Return the (X, Y) coordinate for the center point of the cell that contains the specified text.  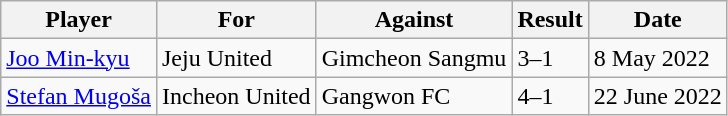
Joo Min-kyu (79, 58)
3–1 (550, 58)
For (236, 20)
Against (414, 20)
Player (79, 20)
Incheon United (236, 96)
22 June 2022 (658, 96)
Gimcheon Sangmu (414, 58)
4–1 (550, 96)
Date (658, 20)
Stefan Mugoša (79, 96)
Gangwon FC (414, 96)
Jeju United (236, 58)
Result (550, 20)
8 May 2022 (658, 58)
